Detect which cell encompasses the target text, then output its [X, Y] center coordinate. 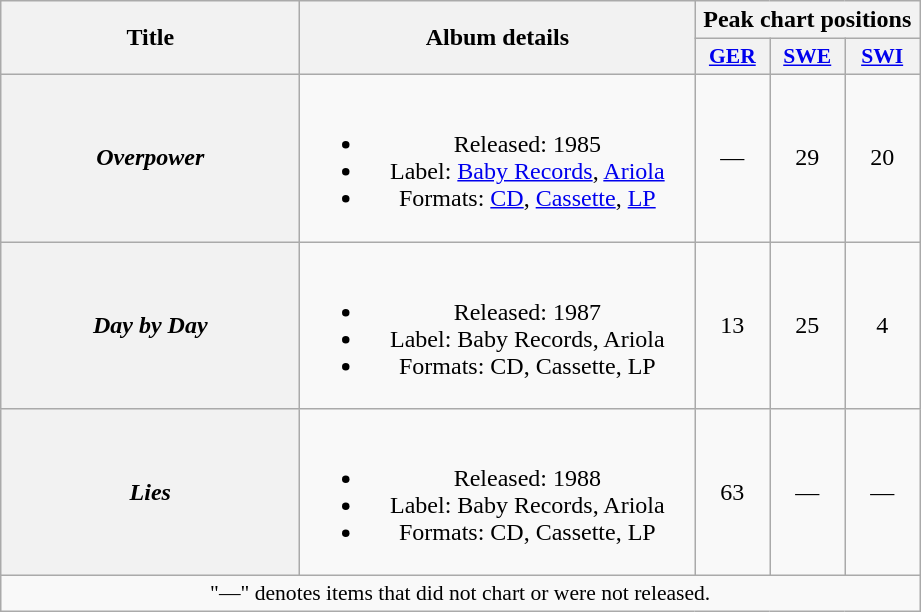
25 [808, 326]
Lies [150, 492]
29 [808, 158]
GER [732, 57]
20 [882, 158]
SWI [882, 57]
13 [732, 326]
Album details [498, 38]
Released: 1985Label: Baby Records, AriolaFormats: CD, Cassette, LP [498, 158]
Released: 1988Label: Baby Records, AriolaFormats: CD, Cassette, LP [498, 492]
4 [882, 326]
63 [732, 492]
Released: 1987Label: Baby Records, AriolaFormats: CD, Cassette, LP [498, 326]
Title [150, 38]
Overpower [150, 158]
SWE [808, 57]
Day by Day [150, 326]
Peak chart positions [808, 20]
"—" denotes items that did not chart or were not released. [460, 594]
